Extract the [x, y] coordinate from the center of the cell holding the provided text.  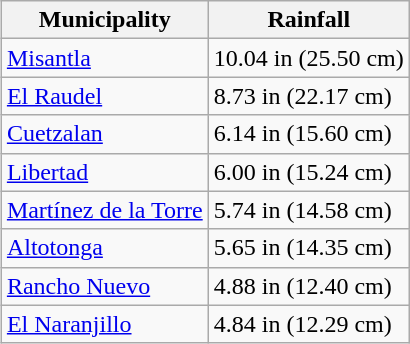
Rancho Nuevo [104, 286]
5.65 in (14.35 cm) [308, 248]
5.74 in (14.58 cm) [308, 210]
Libertad [104, 172]
Cuetzalan [104, 134]
6.00 in (15.24 cm) [308, 172]
Municipality [104, 20]
6.14 in (15.60 cm) [308, 134]
4.84 in (12.29 cm) [308, 324]
8.73 in (22.17 cm) [308, 96]
El Raudel [104, 96]
El Naranjillo [104, 324]
Altotonga [104, 248]
4.88 in (12.40 cm) [308, 286]
Martínez de la Torre [104, 210]
Rainfall [308, 20]
Misantla [104, 58]
10.04 in (25.50 cm) [308, 58]
